Search for the cell housing the specified text and yield its (x, y) center coordinate. 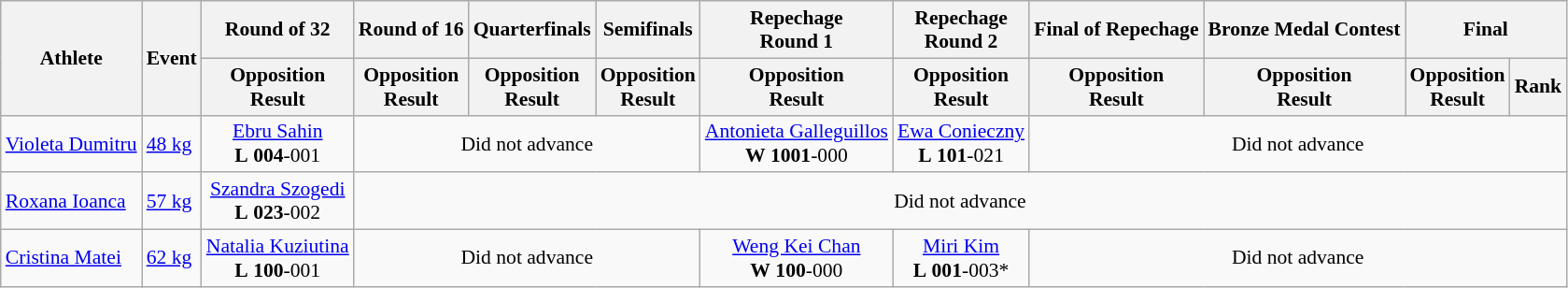
Final of Repechage (1116, 30)
Round of 32 (278, 30)
62 kg (172, 258)
Cristina Matei (71, 258)
Rank (1539, 86)
RepechageRound 2 (961, 30)
Ewa Conieczny L 101-021 (961, 144)
Natalia Kuziutina L 100-001 (278, 258)
Roxana Ioanca (71, 202)
Event (172, 58)
Antonieta Galleguillos W 1001-000 (797, 144)
Ebru Sahin L 004-001 (278, 144)
Bronze Medal Contest (1305, 30)
57 kg (172, 202)
Athlete (71, 58)
Miri Kim L 001-003* (961, 258)
Quarterfinals (532, 30)
Semifinals (648, 30)
RepechageRound 1 (797, 30)
Szandra Szogedi L 023-002 (278, 202)
48 kg (172, 144)
Violeta Dumitru (71, 144)
Final (1487, 30)
Round of 16 (411, 30)
Weng Kei Chan W 100-000 (797, 258)
